Scan for the cell matching the given text and deliver its [x, y] coordinate at center. 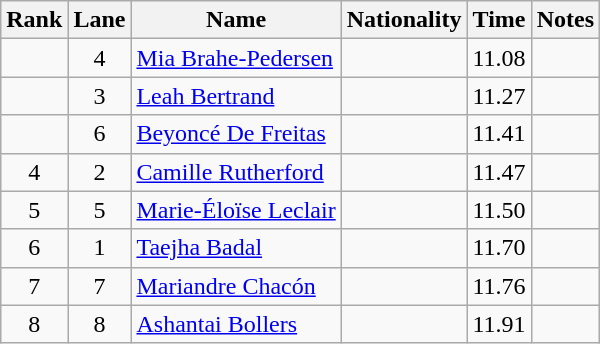
Taejha Badal [236, 248]
Camille Rutherford [236, 172]
11.08 [499, 58]
11.50 [499, 210]
Ashantai Bollers [236, 324]
11.47 [499, 172]
11.41 [499, 134]
Beyoncé De Freitas [236, 134]
Name [236, 20]
Nationality [404, 20]
11.91 [499, 324]
Notes [565, 20]
Rank [34, 20]
Time [499, 20]
3 [100, 96]
2 [100, 172]
11.70 [499, 248]
Mariandre Chacón [236, 286]
1 [100, 248]
Mia Brahe-Pedersen [236, 58]
11.27 [499, 96]
Marie-Éloïse Leclair [236, 210]
Lane [100, 20]
11.76 [499, 286]
Leah Bertrand [236, 96]
